Capture the cell that displays the provided text and extract its (X, Y) central coordinate. 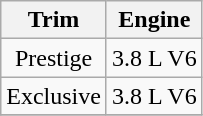
Engine (154, 20)
Prestige (54, 58)
Exclusive (54, 96)
Trim (54, 20)
